Search for the cell housing the specified text and yield its (x, y) center coordinate. 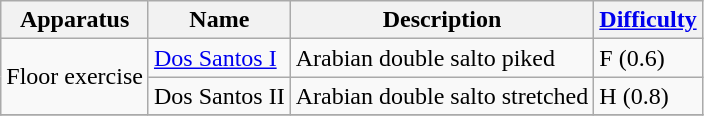
H (0.8) (648, 96)
Dos Santos I (219, 58)
F (0.6) (648, 58)
Arabian double salto stretched (442, 96)
Arabian double salto piked (442, 58)
Apparatus (75, 20)
Description (442, 20)
Dos Santos II (219, 96)
Name (219, 20)
Difficulty (648, 20)
Floor exercise (75, 77)
